Return (x, y) of the center of cell containing provided text 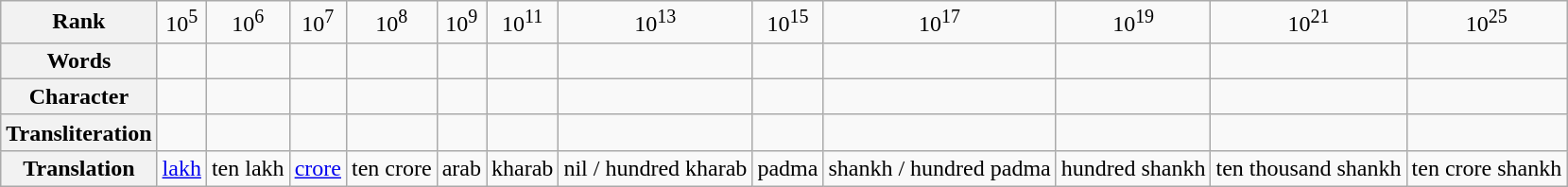
hundred shankh (1133, 168)
arab (461, 168)
1025 (1487, 23)
108 (391, 23)
padma (788, 168)
1019 (1133, 23)
ten lakh (248, 168)
109 (461, 23)
Translation (79, 168)
nil / hundred kharab (656, 168)
Character (79, 96)
lakh (181, 168)
ten thousand shankh (1308, 168)
Transliteration (79, 132)
105 (181, 23)
1017 (939, 23)
1013 (656, 23)
107 (318, 23)
ten crore shankh (1487, 168)
crore (318, 168)
106 (248, 23)
Words (79, 60)
1015 (788, 23)
kharab (522, 168)
shankh / hundred padma (939, 168)
Rank (79, 23)
ten crore (391, 168)
1011 (522, 23)
1021 (1308, 23)
